Extract the (X, Y) coordinate from the center of the cell holding the provided text.  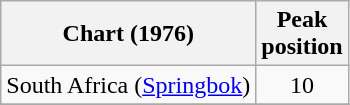
Chart (1976) (128, 34)
10 (302, 85)
Peakposition (302, 34)
South Africa (Springbok) (128, 85)
